Pinpoint the cell where the given text exists, returning its [X, Y] midpoint coordinate. 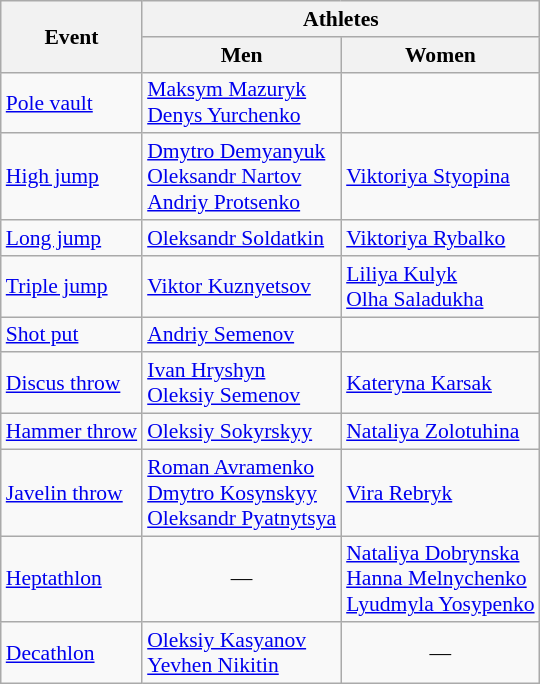
Viktoriya Rybalko [440, 238]
Triple jump [72, 286]
Viktoriya Styopina [440, 178]
Event [72, 36]
High jump [72, 178]
Oleksiy Sokyrskyy [242, 432]
Dmytro DemyanyukOleksandr NartovAndriy Protsenko [242, 178]
Pole vault [72, 102]
Javelin throw [72, 492]
Oleksandr Soldatkin [242, 238]
Andriy Semenov [242, 335]
Nataliya Zolotuhina [440, 432]
Heptathlon [72, 580]
Vira Rebryk [440, 492]
Women [440, 55]
Discus throw [72, 384]
Shot put [72, 335]
Roman AvramenkoDmytro KosynskyyOleksandr Pyatnytsya [242, 492]
Nataliya DobrynskaHanna MelnychenkoLyudmyla Yosypenko [440, 580]
Maksym MazurykDenys Yurchenko [242, 102]
Decathlon [72, 654]
Men [242, 55]
Kateryna Karsak [440, 384]
Ivan HryshynOleksiy Semenov [242, 384]
Athletes [340, 19]
Oleksiy KasyanovYevhen Nikitin [242, 654]
Liliya KulykOlha Saladukha [440, 286]
Viktor Kuznyetsov [242, 286]
Long jump [72, 238]
Hammer throw [72, 432]
